For the text-containing cell, return its midpoint in [x, y] coordinate format. 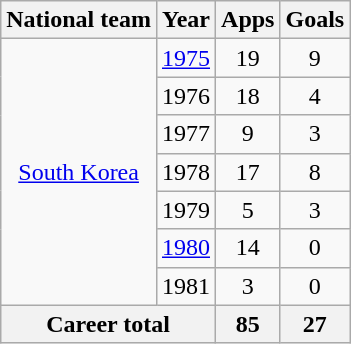
8 [315, 172]
National team [79, 20]
1977 [186, 134]
1980 [186, 248]
5 [248, 210]
South Korea [79, 172]
17 [248, 172]
14 [248, 248]
27 [315, 324]
1978 [186, 172]
1981 [186, 286]
19 [248, 58]
18 [248, 96]
1979 [186, 210]
4 [315, 96]
1976 [186, 96]
Year [186, 20]
Goals [315, 20]
Career total [108, 324]
Apps [248, 20]
1975 [186, 58]
85 [248, 324]
